For the text-containing cell, return its midpoint in [X, Y] coordinate format. 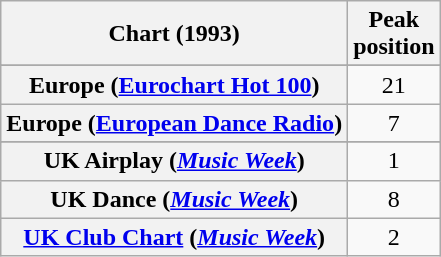
21 [394, 85]
8 [394, 199]
7 [394, 123]
UK Club Chart (Music Week) [174, 237]
Chart (1993) [174, 34]
Peakposition [394, 34]
1 [394, 161]
Europe (European Dance Radio) [174, 123]
UK Airplay (Music Week) [174, 161]
2 [394, 237]
UK Dance (Music Week) [174, 199]
Europe (Eurochart Hot 100) [174, 85]
